For the text-containing cell, return its midpoint in (x, y) coordinate format. 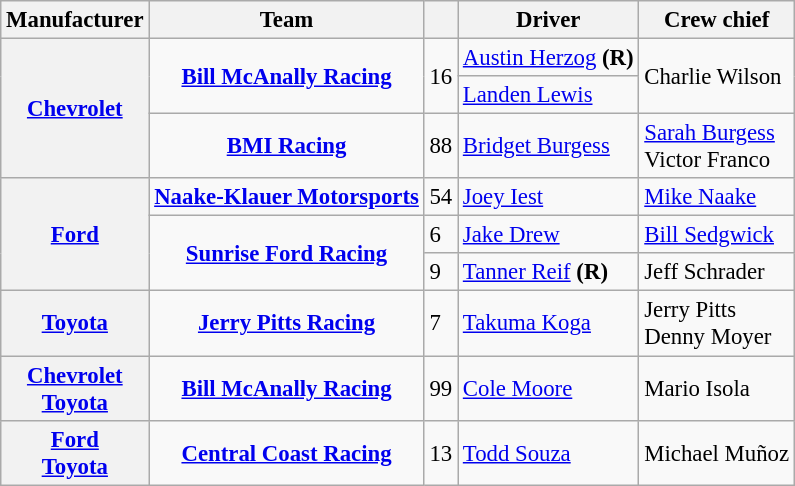
99 (440, 388)
Charlie Wilson (716, 76)
Naake-Klauer Motorsports (286, 197)
Takuma Koga (548, 324)
Mike Naake (716, 197)
Central Coast Racing (286, 452)
Bill Sedgwick (716, 235)
16 (440, 76)
Jake Drew (548, 235)
7 (440, 324)
Sarah Burgess Victor Franco (716, 146)
Chevrolet Toyota (75, 388)
13 (440, 452)
Crew chief (716, 20)
Landen Lewis (548, 95)
Ford (75, 234)
Ford Toyota (75, 452)
Michael Muñoz (716, 452)
Sunrise Ford Racing (286, 254)
Jerry Pitts Denny Moyer (716, 324)
Team (286, 20)
Driver (548, 20)
6 (440, 235)
Bridget Burgess (548, 146)
Chevrolet (75, 109)
Jerry Pitts Racing (286, 324)
BMI Racing (286, 146)
Jeff Schrader (716, 273)
Toyota (75, 324)
54 (440, 197)
Cole Moore (548, 388)
Austin Herzog (R) (548, 58)
Todd Souza (548, 452)
Tanner Reif (R) (548, 273)
9 (440, 273)
88 (440, 146)
Joey Iest (548, 197)
Manufacturer (75, 20)
Mario Isola (716, 388)
